Identify which cell holds the provided text, then report its (x, y) central coordinate. 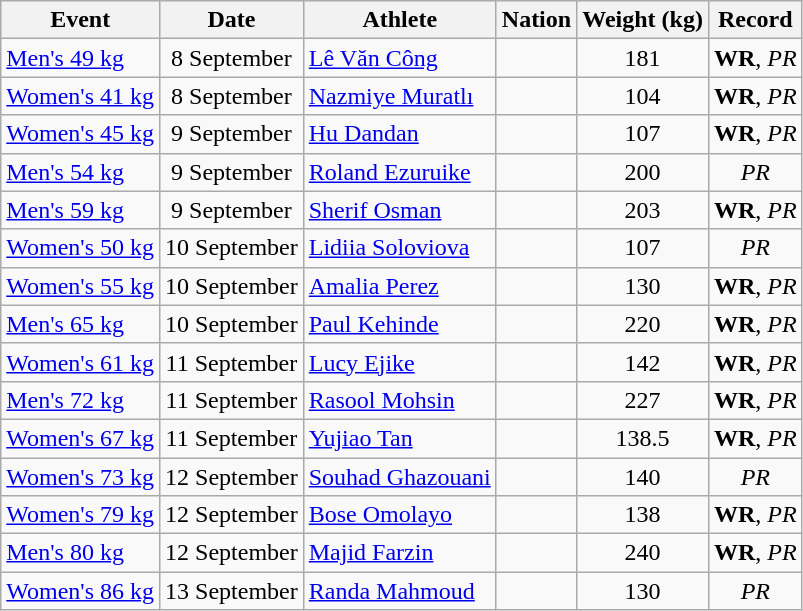
Record (755, 20)
Men's 59 kg (80, 210)
Nazmiye Muratlı (400, 96)
220 (643, 324)
227 (643, 400)
Lê Văn Công (400, 58)
Women's 45 kg (80, 134)
Women's 79 kg (80, 515)
13 September (232, 591)
Rasool Mohsin (400, 400)
Amalia Perez (400, 286)
104 (643, 96)
Men's 65 kg (80, 324)
Women's 73 kg (80, 477)
Weight (kg) (643, 20)
Women's 50 kg (80, 248)
Hu Dandan (400, 134)
Women's 41 kg (80, 96)
Men's 49 kg (80, 58)
Lucy Ejike (400, 362)
Women's 67 kg (80, 438)
Souhad Ghazouani (400, 477)
Women's 86 kg (80, 591)
Bose Omolayo (400, 515)
Date (232, 20)
Randa Mahmoud (400, 591)
138 (643, 515)
138.5 (643, 438)
240 (643, 553)
Nation (536, 20)
140 (643, 477)
Men's 72 kg (80, 400)
Women's 55 kg (80, 286)
Men's 80 kg (80, 553)
Men's 54 kg (80, 172)
Sherif Osman (400, 210)
Event (80, 20)
Athlete (400, 20)
181 (643, 58)
142 (643, 362)
Majid Farzin (400, 553)
200 (643, 172)
Yujiao Tan (400, 438)
Lidiia Soloviova (400, 248)
203 (643, 210)
Women's 61 kg (80, 362)
Paul Kehinde (400, 324)
Roland Ezuruike (400, 172)
